Find where the given text appears and provide that cell's center as (x, y) coordinate. 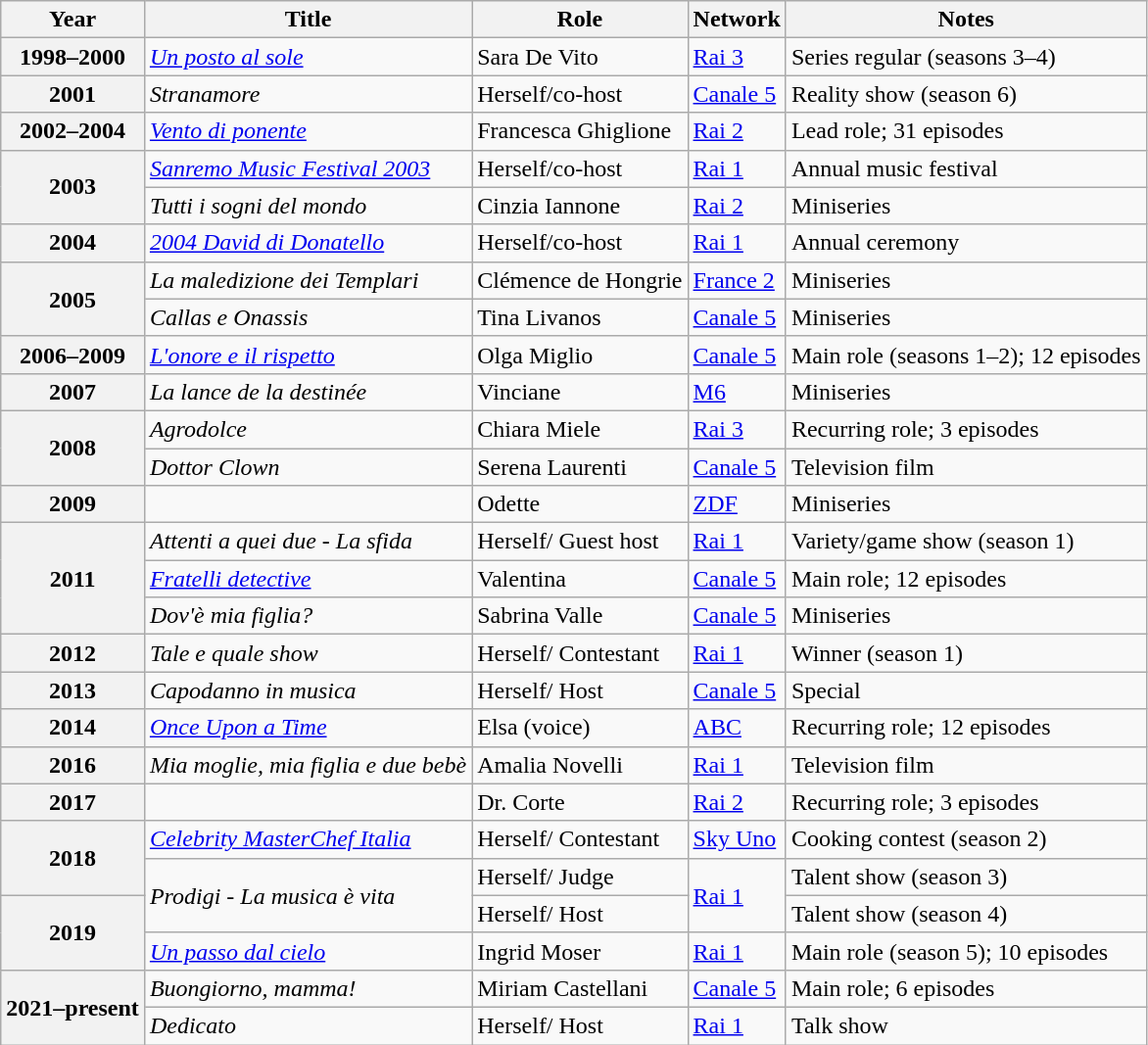
Fratelli detective (308, 579)
Year (72, 20)
Vinciane (580, 392)
Winner (season 1) (966, 653)
Dov'è mia figlia? (308, 616)
2014 (72, 728)
Main role; 6 episodes (966, 988)
Dottor Clown (308, 467)
Special (966, 690)
Mia moglie, mia figlia e due bebè (308, 765)
Un passo dal cielo (308, 951)
Annual music festival (966, 168)
Valentina (580, 579)
2009 (72, 504)
2012 (72, 653)
2017 (72, 802)
2005 (72, 299)
Sanremo Music Festival 2003 (308, 168)
Talk show (966, 1025)
2006–2009 (72, 355)
Sabrina Valle (580, 616)
2008 (72, 448)
Stranamore (308, 94)
Clémence de Hongrie (580, 280)
Buongiorno, mamma! (308, 988)
Olga Miglio (580, 355)
Capodanno in musica (308, 690)
Talent show (season 3) (966, 877)
2019 (72, 932)
Cooking contest (season 2) (966, 839)
Elsa (voice) (580, 728)
Herself/ Judge (580, 877)
Francesca Ghiglione (580, 131)
La maledizione dei Templari (308, 280)
Main role (season 5); 10 episodes (966, 951)
1998–2000 (72, 57)
Un posto al sole (308, 57)
2021–present (72, 1007)
Tale e quale show (308, 653)
2004 (72, 243)
Celebrity MasterChef Italia (308, 839)
Title (308, 20)
Dedicato (308, 1025)
Series regular (seasons 3–4) (966, 57)
Reality show (season 6) (966, 94)
Main role; 12 episodes (966, 579)
Attenti a quei due - La sfida (308, 542)
M6 (737, 392)
France 2 (737, 280)
2016 (72, 765)
Tina Livanos (580, 317)
L'onore e il rispetto (308, 355)
Sky Uno (737, 839)
Amalia Novelli (580, 765)
Vento di ponente (308, 131)
La lance de la destinée (308, 392)
Miriam Castellani (580, 988)
Sara De Vito (580, 57)
Dr. Corte (580, 802)
2013 (72, 690)
Variety/game show (season 1) (966, 542)
Ingrid Moser (580, 951)
2001 (72, 94)
Callas e Onassis (308, 317)
2011 (72, 579)
2018 (72, 858)
Odette (580, 504)
2003 (72, 187)
Chiara Miele (580, 429)
Main role (seasons 1–2); 12 episodes (966, 355)
Serena Laurenti (580, 467)
Annual ceremony (966, 243)
Talent show (season 4) (966, 914)
Recurring role; 12 episodes (966, 728)
Network (737, 20)
Role (580, 20)
Herself/ Guest host (580, 542)
2004 David di Donatello (308, 243)
Notes (966, 20)
ZDF (737, 504)
Lead role; 31 episodes (966, 131)
ABC (737, 728)
Cinzia Iannone (580, 206)
2002–2004 (72, 131)
Agrodolce (308, 429)
Once Upon a Time (308, 728)
Tutti i sogni del mondo (308, 206)
2007 (72, 392)
Prodigi - La musica è vita (308, 895)
